Find where the given text appears and provide that cell's center as (X, Y) coordinate. 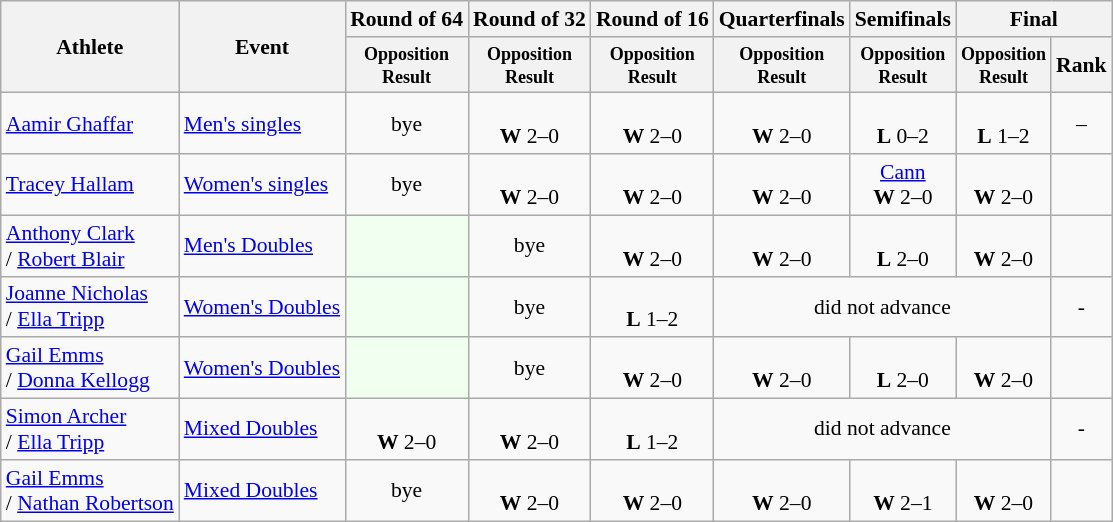
Final (1034, 19)
Gail Emms / Nathan Robertson (90, 490)
CannW 2–0 (903, 184)
Women's singles (262, 184)
Gail Emms / Donna Kellogg (90, 368)
L 0–2 (903, 124)
Rank (1082, 65)
Anthony Clark/ Robert Blair (90, 246)
Men's Doubles (262, 246)
Round of 32 (530, 19)
Tracey Hallam (90, 184)
Semifinals (903, 19)
Men's singles (262, 124)
Quarterfinals (782, 19)
W 2–1 (903, 490)
Event (262, 47)
Simon Archer / Ella Tripp (90, 430)
Aamir Ghaffar (90, 124)
Joanne Nicholas / Ella Tripp (90, 306)
– (1082, 124)
Round of 64 (406, 19)
Round of 16 (652, 19)
Athlete (90, 47)
